Determine the [x, y] coordinate at the center of the cell enclosing the given text.  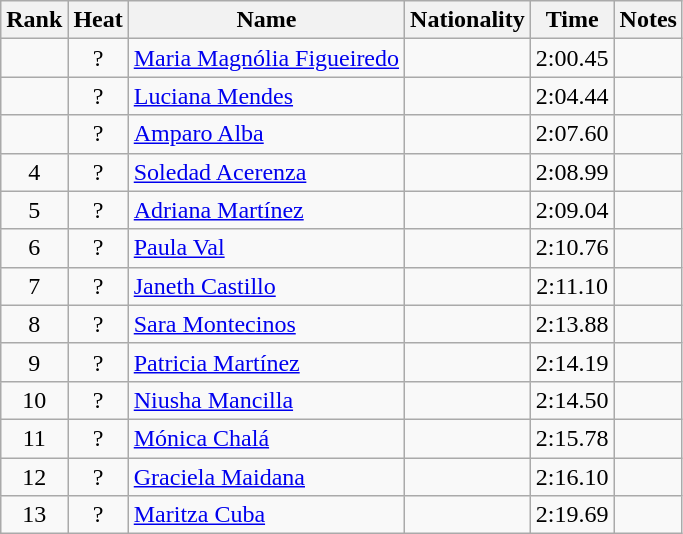
Amparo Alba [266, 134]
2:08.99 [572, 172]
Luciana Mendes [266, 96]
2:15.78 [572, 438]
Niusha Mancilla [266, 400]
Adriana Martínez [266, 210]
13 [34, 515]
8 [34, 324]
2:16.10 [572, 477]
2:11.10 [572, 286]
10 [34, 400]
Paula Val [266, 248]
Maria Magnólia Figueiredo [266, 58]
2:09.04 [572, 210]
9 [34, 362]
2:14.50 [572, 400]
Nationality [468, 20]
4 [34, 172]
6 [34, 248]
2:10.76 [572, 248]
Sara Montecinos [266, 324]
Name [266, 20]
2:14.19 [572, 362]
2:00.45 [572, 58]
Maritza Cuba [266, 515]
5 [34, 210]
11 [34, 438]
Time [572, 20]
12 [34, 477]
Graciela Maidana [266, 477]
Mónica Chalá [266, 438]
Janeth Castillo [266, 286]
2:07.60 [572, 134]
2:13.88 [572, 324]
Patricia Martínez [266, 362]
Rank [34, 20]
Heat [98, 20]
Soledad Acerenza [266, 172]
2:04.44 [572, 96]
Notes [648, 20]
7 [34, 286]
2:19.69 [572, 515]
